Capture the cell that displays the provided text and extract its [X, Y] central coordinate. 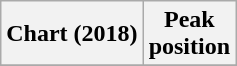
Peakposition [189, 34]
Chart (2018) [72, 34]
